Detect which cell encompasses the target text, then output its [x, y] center coordinate. 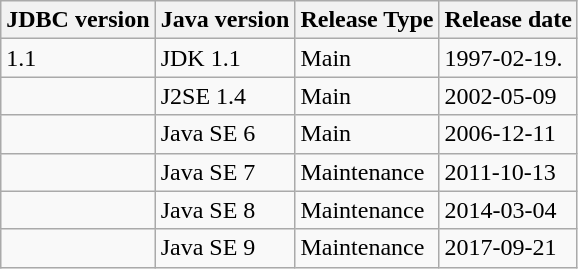
1997-02-19. [508, 58]
2002-05-09 [508, 96]
2011-10-13 [508, 172]
Java version [225, 20]
2017-09-21 [508, 248]
Java SE 9 [225, 248]
Release Type [367, 20]
Release date [508, 20]
Java SE 7 [225, 172]
Java SE 8 [225, 210]
JDK 1.1 [225, 58]
Java SE 6 [225, 134]
JDBC version [78, 20]
2014-03-04 [508, 210]
J2SE 1.4 [225, 96]
1.1 [78, 58]
2006-12-11 [508, 134]
